Provide the (x, y) coordinate of the cell's center where the given text is located.  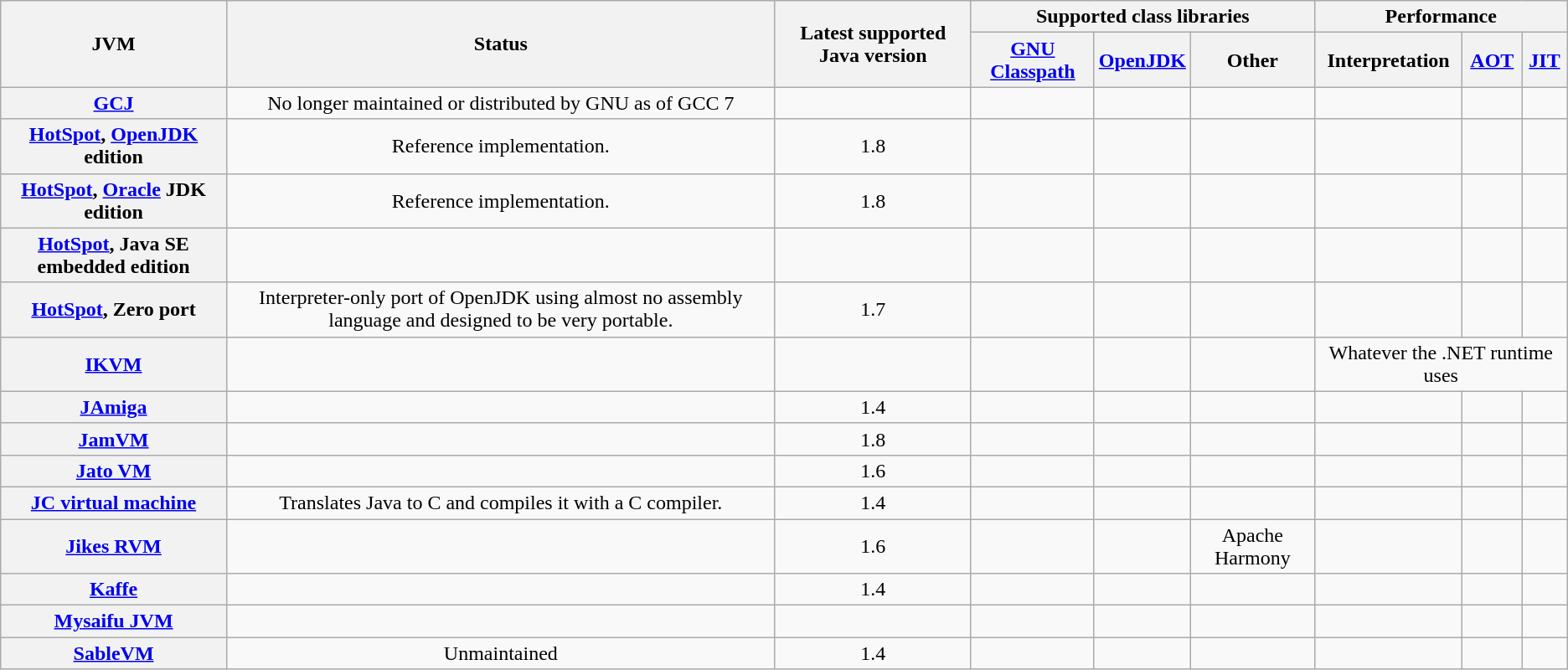
Status (501, 44)
SableVM (114, 653)
Jikes RVM (114, 546)
HotSpot, Zero port (114, 310)
JC virtual machine (114, 502)
Whatever the .NET runtime uses (1441, 363)
Performance (1441, 17)
Unmaintained (501, 653)
HotSpot, Oracle JDK edition (114, 201)
OpenJDK (1142, 60)
Apache Harmony (1252, 546)
JAmiga (114, 407)
JamVM (114, 439)
Translates Java to C and compiles it with a C compiler. (501, 502)
Jato VM (114, 471)
Kaffe (114, 590)
Supported class libraries (1142, 17)
Interpretation (1389, 60)
IKVM (114, 363)
1.7 (873, 310)
GCJ (114, 103)
No longer maintained or distributed by GNU as of GCC 7 (501, 103)
Mysaifu JVM (114, 621)
Latest supported Java version (873, 44)
AOT (1493, 60)
HotSpot, Java SE embedded edition (114, 255)
JIT (1545, 60)
JVM (114, 44)
Interpreter-only port of OpenJDK using almost no assembly language and designed to be very portable. (501, 310)
Other (1252, 60)
HotSpot, OpenJDK edition (114, 146)
GNU Classpath (1032, 60)
